Provide the [X, Y] coordinate of the cell's center where the given text is located.  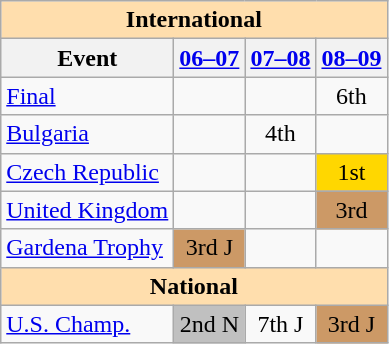
7th J [280, 324]
U.S. Champ. [88, 324]
International [194, 20]
3rd [352, 210]
07–08 [280, 58]
Gardena Trophy [88, 248]
Bulgaria [88, 134]
2nd N [210, 324]
08–09 [352, 58]
1st [352, 172]
6th [352, 96]
4th [280, 134]
Czech Republic [88, 172]
National [194, 286]
06–07 [210, 58]
Event [88, 58]
United Kingdom [88, 210]
Final [88, 96]
